Capture the cell that displays the provided text and extract its [x, y] central coordinate. 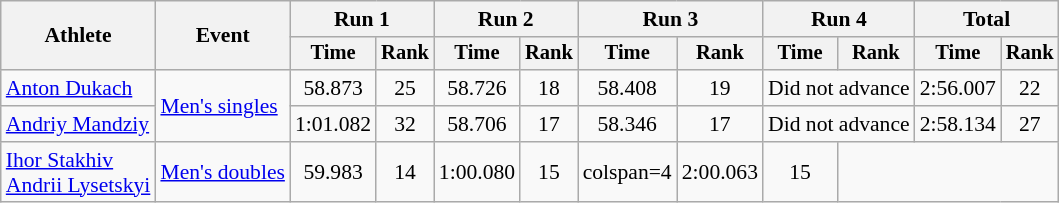
2:58.134 [958, 124]
colspan=4 [628, 172]
Anton Dukach [78, 88]
Andriy Mandziy [78, 124]
32 [405, 124]
58.873 [333, 88]
Event [222, 36]
58.706 [477, 124]
58.726 [477, 88]
1:01.082 [333, 124]
Men's singles [222, 106]
Athlete [78, 36]
Men's doubles [222, 172]
Run 4 [839, 19]
1:00.080 [477, 172]
18 [549, 88]
27 [1030, 124]
Run 2 [506, 19]
58.408 [628, 88]
Run 3 [670, 19]
19 [720, 88]
25 [405, 88]
Ihor StakhivAndrii Lysetskyi [78, 172]
2:00.063 [720, 172]
58.346 [628, 124]
Run 1 [362, 19]
2:56.007 [958, 88]
Total [987, 19]
22 [1030, 88]
14 [405, 172]
59.983 [333, 172]
